From the cell containing the given text, extract its center point as (x, y) coordinate. 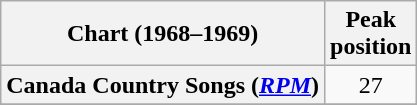
Peak position (371, 34)
Chart (1968–1969) (163, 34)
Canada Country Songs (RPM) (163, 85)
27 (371, 85)
